Provide the [X, Y] coordinate of the cell's center where the given text is located.  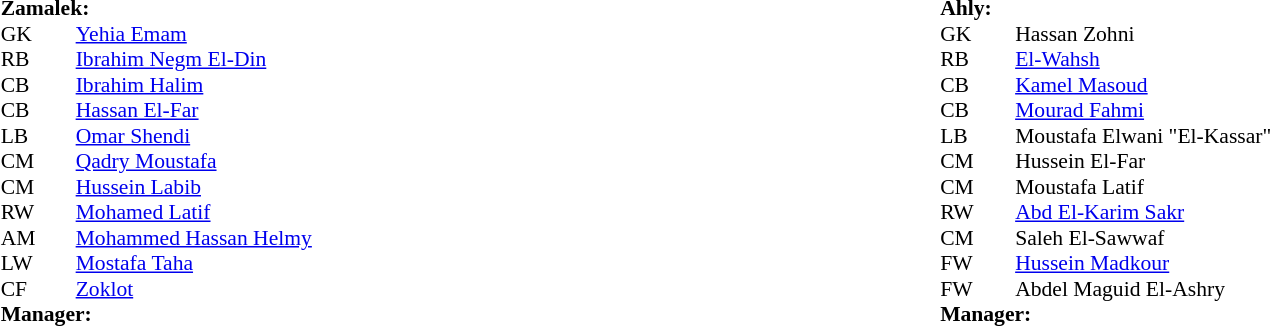
Zoklot [194, 289]
Qadry Moustafa [194, 161]
Mohamed Latif [194, 213]
Ibrahim Negm El-Din [194, 59]
Ibrahim Halim [194, 85]
Hassan El-Far [194, 111]
Mostafa Taha [194, 263]
Yehia Emam [194, 34]
AM [20, 238]
Omar Shendi [194, 136]
LW [20, 263]
CF [20, 289]
Hussein Labib [194, 187]
Mohammed Hassan Helmy [194, 238]
